Pinpoint the cell where the given text exists, returning its (X, Y) midpoint coordinate. 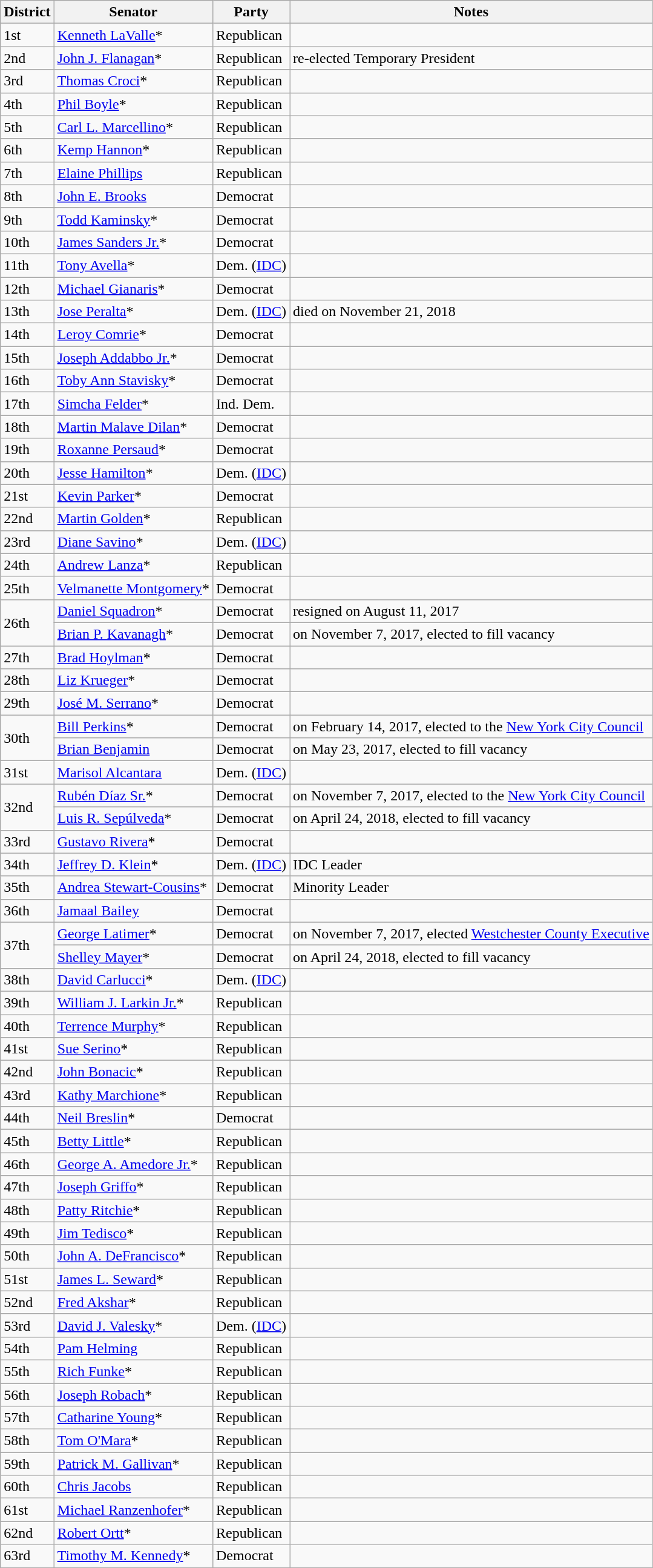
15th (27, 358)
Betty Little* (133, 1141)
57th (27, 1418)
19th (27, 450)
3rd (27, 81)
Joseph Addabbo Jr.* (133, 358)
35th (27, 888)
56th (27, 1394)
51st (27, 1279)
1st (27, 35)
9th (27, 219)
29th (27, 703)
38th (27, 980)
20th (27, 473)
Chris Jacobs (133, 1487)
Kenneth LaValle* (133, 35)
on November 7, 2017, elected to the New York City Council (471, 796)
Minority Leader (471, 888)
16th (27, 381)
Daniel Squadron* (133, 611)
62nd (27, 1533)
Andrew Lanza* (133, 565)
Brad Hoylman* (133, 657)
William J. Larkin Jr.* (133, 1003)
53rd (27, 1325)
Simcha Felder* (133, 404)
Carl L. Marcellino* (133, 127)
Rubén Díaz Sr.* (133, 796)
12th (27, 289)
Jose Peralta* (133, 312)
James Sanders Jr.* (133, 242)
Thomas Croci* (133, 81)
District (27, 12)
on November 7, 2017, elected Westchester County Executive (471, 934)
24th (27, 565)
John E. Brooks (133, 196)
14th (27, 335)
4th (27, 104)
Tom O'Mara* (133, 1441)
Diane Savino* (133, 542)
Patrick M. Gallivan* (133, 1464)
John Bonacic* (133, 1072)
Neil Breslin* (133, 1118)
32nd (27, 807)
60th (27, 1487)
39th (27, 1003)
resigned on August 11, 2017 (471, 611)
Joseph Robach* (133, 1394)
55th (27, 1371)
Roxanne Persaud* (133, 450)
6th (27, 150)
43rd (27, 1095)
Jesse Hamilton* (133, 473)
Martin Golden* (133, 519)
Martin Malave Dilan* (133, 427)
45th (27, 1141)
George Latimer* (133, 934)
Brian P. Kavanagh* (133, 634)
died on November 21, 2018 (471, 312)
Gustavo Rivera* (133, 842)
Rich Funke* (133, 1371)
58th (27, 1441)
John A. DeFrancisco* (133, 1256)
61st (27, 1510)
Notes (471, 12)
34th (27, 865)
5th (27, 127)
59th (27, 1464)
George A. Amedore Jr.* (133, 1164)
36th (27, 911)
Phil Boyle* (133, 104)
31st (27, 772)
Pam Helming (133, 1348)
on February 14, 2017, elected to the New York City Council (471, 726)
Bill Perkins* (133, 726)
Liz Krueger* (133, 680)
21st (27, 496)
Sue Serino* (133, 1049)
44th (27, 1118)
33rd (27, 842)
Velmanette Montgomery* (133, 588)
18th (27, 427)
Terrence Murphy* (133, 1026)
IDC Leader (471, 865)
13th (27, 312)
49th (27, 1233)
Todd Kaminsky* (133, 219)
23rd (27, 542)
on May 23, 2017, elected to fill vacancy (471, 749)
Michael Ranzenhofer* (133, 1510)
Brian Benjamin (133, 749)
2nd (27, 58)
Jim Tedisco* (133, 1233)
Toby Ann Stavisky* (133, 381)
Andrea Stewart-Cousins* (133, 888)
David J. Valesky* (133, 1325)
Tony Avella* (133, 265)
25th (27, 588)
Marisol Alcantara (133, 772)
Leroy Comrie* (133, 335)
41st (27, 1049)
37th (27, 945)
Ind. Dem. (251, 404)
Kathy Marchione* (133, 1095)
José M. Serrano* (133, 703)
Party (251, 12)
Shelley Mayer* (133, 957)
James L. Seward* (133, 1279)
on November 7, 2017, elected to fill vacancy (471, 634)
Jamaal Bailey (133, 911)
50th (27, 1256)
11th (27, 265)
27th (27, 657)
David Carlucci* (133, 980)
17th (27, 404)
Fred Akshar* (133, 1302)
10th (27, 242)
Robert Ortt* (133, 1533)
Kemp Hannon* (133, 150)
8th (27, 196)
Senator (133, 12)
40th (27, 1026)
42nd (27, 1072)
Michael Gianaris* (133, 289)
22nd (27, 519)
7th (27, 173)
Catharine Young* (133, 1418)
26th (27, 622)
28th (27, 680)
Joseph Griffo* (133, 1187)
63rd (27, 1556)
52nd (27, 1302)
Patty Ritchie* (133, 1210)
48th (27, 1210)
54th (27, 1348)
Timothy M. Kennedy* (133, 1556)
Luis R. Sepúlveda* (133, 819)
John J. Flanagan* (133, 58)
Jeffrey D. Klein* (133, 865)
30th (27, 738)
46th (27, 1164)
Elaine Phillips (133, 173)
Kevin Parker* (133, 496)
re-elected Temporary President (471, 58)
47th (27, 1187)
